Locate the cell with the specified text and output its (x, y) center coordinate. 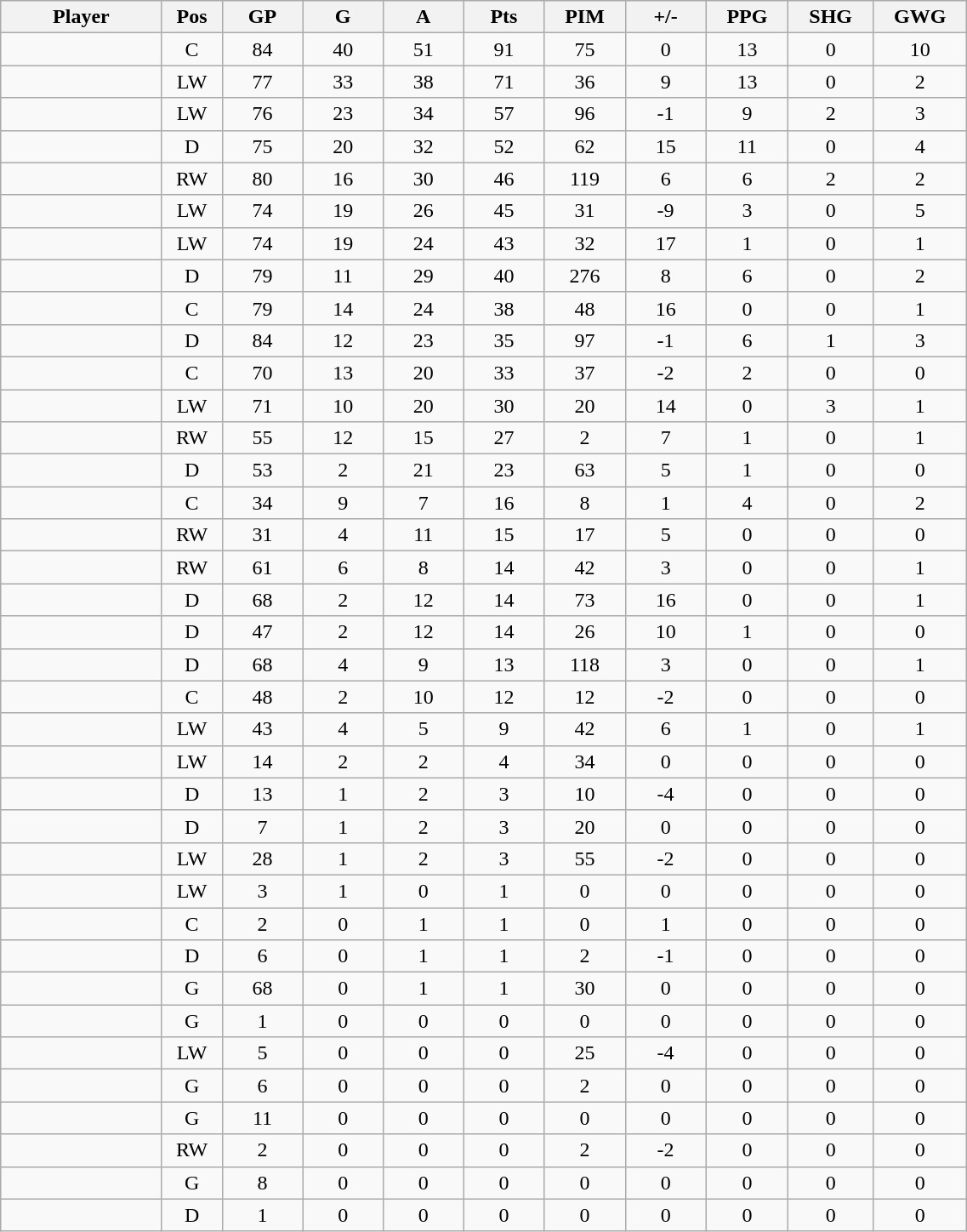
36 (585, 82)
PPG (747, 17)
80 (262, 179)
47 (262, 632)
51 (424, 49)
276 (585, 276)
77 (262, 82)
61 (262, 568)
-9 (665, 211)
76 (262, 114)
25 (585, 1053)
21 (424, 471)
53 (262, 471)
70 (262, 373)
PIM (585, 17)
29 (424, 276)
91 (503, 49)
118 (585, 664)
SHG (831, 17)
97 (585, 340)
GP (262, 17)
52 (503, 146)
46 (503, 179)
Pos (192, 17)
37 (585, 373)
28 (262, 858)
GWG (919, 17)
A (424, 17)
35 (503, 340)
Player (82, 17)
57 (503, 114)
27 (503, 438)
62 (585, 146)
45 (503, 211)
96 (585, 114)
+/- (665, 17)
Pts (503, 17)
63 (585, 471)
73 (585, 600)
119 (585, 179)
